Determine the (x, y) coordinate at the center of the cell enclosing the given text.  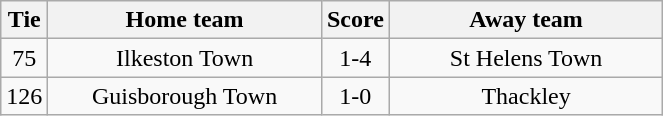
126 (24, 96)
Ilkeston Town (185, 58)
Thackley (526, 96)
St Helens Town (526, 58)
75 (24, 58)
1-4 (355, 58)
Away team (526, 20)
Home team (185, 20)
Guisborough Town (185, 96)
Score (355, 20)
Tie (24, 20)
1-0 (355, 96)
